Pinpoint the cell where the given text exists, returning its (x, y) midpoint coordinate. 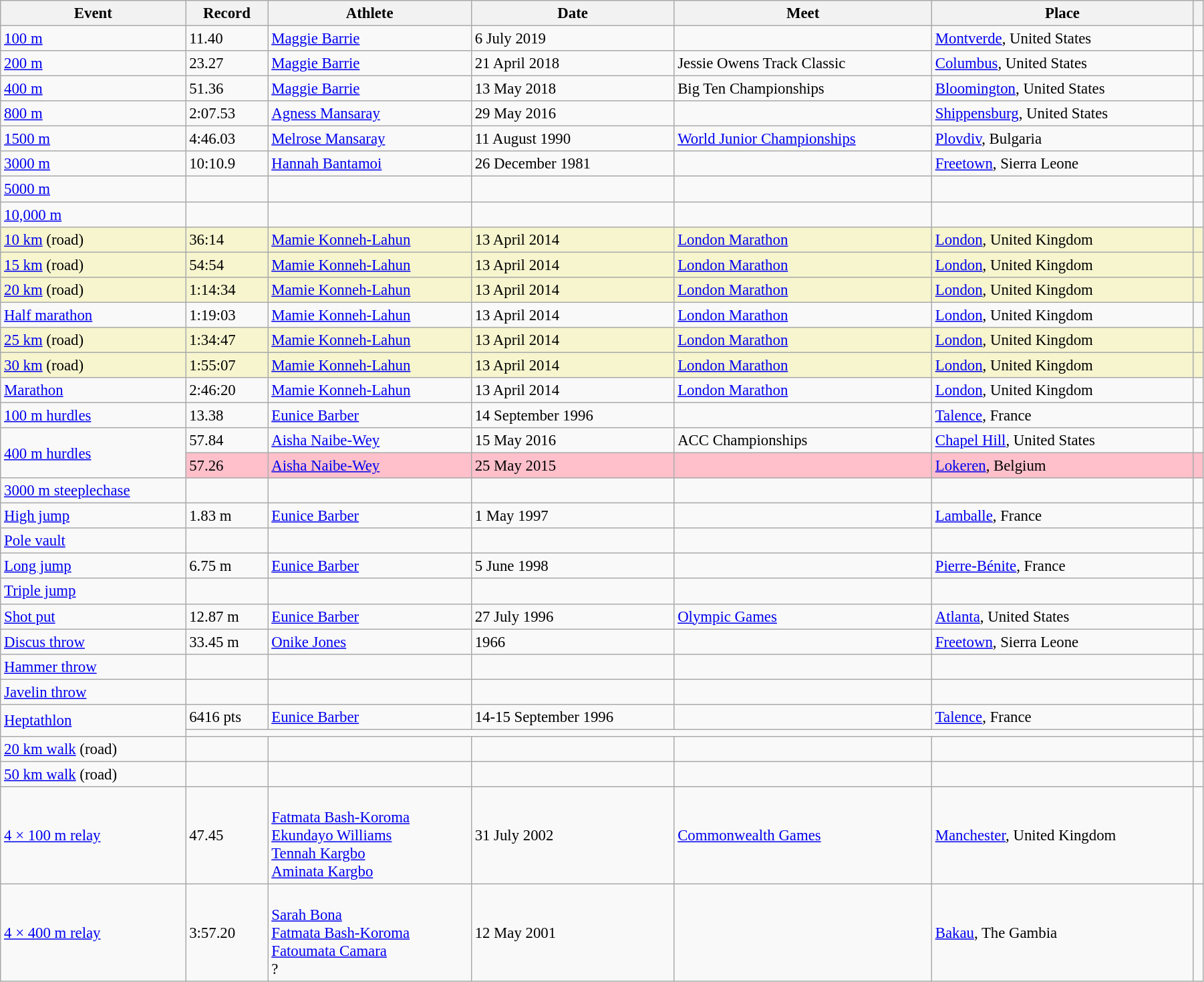
1.83 m (227, 516)
11.40 (227, 39)
3000 m (94, 164)
1:14:34 (227, 289)
14 September 1996 (573, 415)
12 May 2001 (573, 933)
20 km (road) (94, 289)
6 July 2019 (573, 39)
11 August 1990 (573, 139)
10 km (road) (94, 239)
Chapel Hill, United States (1062, 441)
20 km walk (road) (94, 749)
Meet (803, 13)
Heptathlon (94, 721)
Shot put (94, 616)
1966 (573, 642)
15 km (road) (94, 265)
4 × 400 m relay (94, 933)
Sarah BonaFatmata Bash-KoromaFatoumata Camara? (369, 933)
10:10.9 (227, 164)
13.38 (227, 415)
Event (94, 13)
57.84 (227, 441)
ACC Championships (803, 441)
12.87 m (227, 616)
3:57.20 (227, 933)
2:46:20 (227, 390)
Melrose Mansaray (369, 139)
1:34:47 (227, 340)
Plovdiv, Bulgaria (1062, 139)
Manchester, United Kingdom (1062, 836)
Half marathon (94, 315)
6.75 m (227, 566)
Triple jump (94, 592)
47.45 (227, 836)
200 m (94, 64)
36:14 (227, 239)
Jessie Owens Track Classic (803, 64)
Place (1062, 13)
Olympic Games (803, 616)
Record (227, 13)
4:46.03 (227, 139)
1:19:03 (227, 315)
31 July 2002 (573, 836)
15 May 2016 (573, 441)
13 May 2018 (573, 89)
Columbus, United States (1062, 64)
Discus throw (94, 642)
5000 m (94, 189)
High jump (94, 516)
27 July 1996 (573, 616)
Bakau, The Gambia (1062, 933)
50 km walk (road) (94, 774)
World Junior Championships (803, 139)
3000 m steeplechase (94, 491)
Bloomington, United States (1062, 89)
30 km (road) (94, 365)
Hannah Bantamoi (369, 164)
Date (573, 13)
23.27 (227, 64)
Athlete (369, 13)
Montverde, United States (1062, 39)
33.45 m (227, 642)
Commonwealth Games (803, 836)
400 m (94, 89)
5 June 1998 (573, 566)
Pierre-Bénite, France (1062, 566)
Pole vault (94, 541)
Agness Mansaray (369, 114)
Marathon (94, 390)
51.36 (227, 89)
1 May 1997 (573, 516)
26 December 1981 (573, 164)
25 km (road) (94, 340)
Javelin throw (94, 692)
Hammer throw (94, 666)
21 April 2018 (573, 64)
Lokeren, Belgium (1062, 466)
6416 pts (227, 717)
Lamballe, France (1062, 516)
Atlanta, United States (1062, 616)
100 m hurdles (94, 415)
29 May 2016 (573, 114)
2:07.53 (227, 114)
57.26 (227, 466)
25 May 2015 (573, 466)
54:54 (227, 265)
1:55:07 (227, 365)
Big Ten Championships (803, 89)
800 m (94, 114)
400 m hurdles (94, 453)
Long jump (94, 566)
4 × 100 m relay (94, 836)
14-15 September 1996 (573, 717)
1500 m (94, 139)
Onike Jones (369, 642)
Fatmata Bash-KoromaEkundayo WilliamsTennah KargboAminata Kargbo (369, 836)
Shippensburg, United States (1062, 114)
100 m (94, 39)
10,000 m (94, 215)
